Output the (x, y) coordinate of the center of the cell containing the given text.  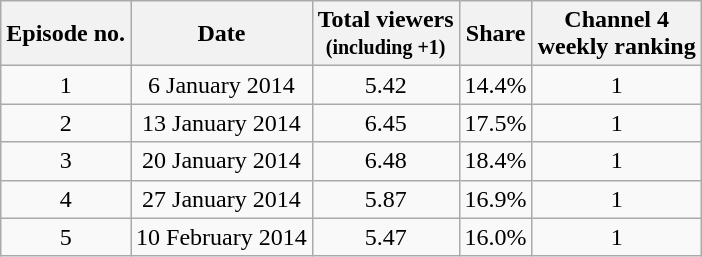
3 (66, 161)
Total viewers(including +1) (386, 34)
Channel 4weekly ranking (616, 34)
10 February 2014 (222, 237)
5 (66, 237)
2 (66, 123)
Date (222, 34)
Episode no. (66, 34)
Share (496, 34)
27 January 2014 (222, 199)
17.5% (496, 123)
5.87 (386, 199)
5.47 (386, 237)
16.0% (496, 237)
4 (66, 199)
6 January 2014 (222, 85)
20 January 2014 (222, 161)
6.45 (386, 123)
16.9% (496, 199)
18.4% (496, 161)
6.48 (386, 161)
13 January 2014 (222, 123)
5.42 (386, 85)
14.4% (496, 85)
